Find where the given text appears and provide that cell's center as [X, Y] coordinate. 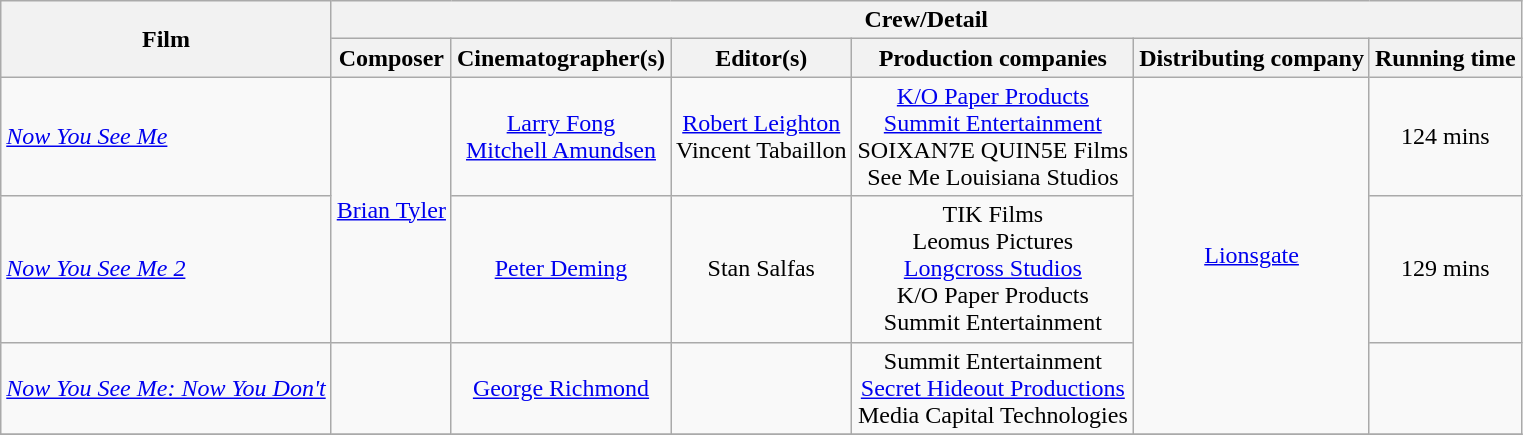
Larry FongMitchell Amundsen [560, 136]
Distributing company [1252, 58]
Now You See Me: Now You Don't [166, 388]
129 mins [1445, 269]
TIK FilmsLeomus PicturesLongcross StudiosK/O Paper ProductsSummit Entertainment [993, 269]
Summit EntertainmentSecret Hideout ProductionsMedia Capital Technologies [993, 388]
Production companies [993, 58]
Cinematographer(s) [560, 58]
Film [166, 39]
Editor(s) [760, 58]
Composer [391, 58]
Running time [1445, 58]
Lionsgate [1252, 256]
Crew/Detail [926, 20]
Robert LeightonVincent Tabaillon [760, 136]
124 mins [1445, 136]
George Richmond [560, 388]
K/O Paper ProductsSummit EntertainmentSOIXAN7E QUIN5E FilmsSee Me Louisiana Studios [993, 136]
Peter Deming [560, 269]
Now You See Me [166, 136]
Brian Tyler [391, 210]
Stan Salfas [760, 269]
Now You See Me 2 [166, 269]
